Find where the given text appears and provide that cell's center as [X, Y] coordinate. 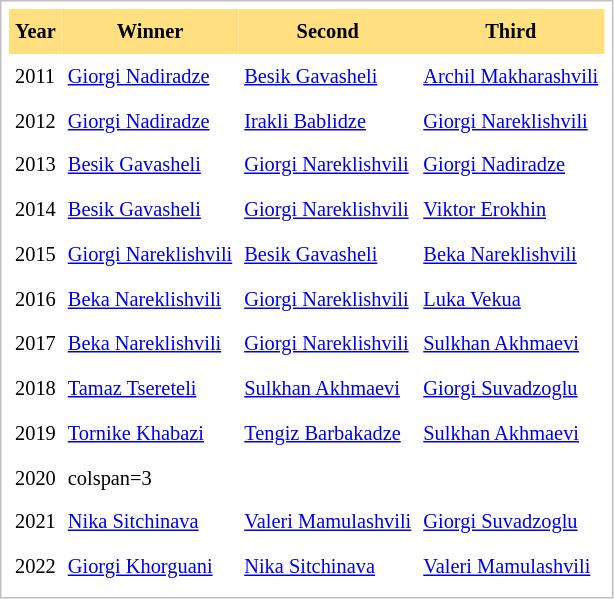
Viktor Erokhin [510, 210]
Tornike Khabazi [150, 434]
Archil Makharashvili [510, 76]
2017 [36, 344]
Irakli Bablidze [328, 120]
2014 [36, 210]
Tengiz Barbakadze [328, 434]
2020 [36, 478]
2019 [36, 434]
Second [328, 32]
Third [510, 32]
2013 [36, 166]
Giorgi Khorguani [150, 566]
2022 [36, 566]
Winner [150, 32]
2018 [36, 388]
Year [36, 32]
Tamaz Tsereteli [150, 388]
2016 [36, 300]
2011 [36, 76]
2012 [36, 120]
Luka Vekua [510, 300]
2015 [36, 254]
2021 [36, 522]
colspan=3 [150, 478]
